Find where the given text appears and provide that cell's center as (X, Y) coordinate. 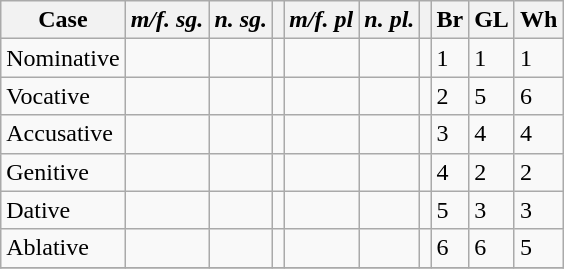
GL (492, 20)
Dative (63, 210)
Ablative (63, 248)
Br (450, 20)
Accusative (63, 134)
Genitive (63, 172)
Case (63, 20)
Nominative (63, 58)
Vocative (63, 96)
Wh (538, 20)
n. pl. (390, 20)
n. sg. (241, 20)
m/f. pl (322, 20)
m/f. sg. (167, 20)
